Identify which cell holds the provided text, then report its [x, y] central coordinate. 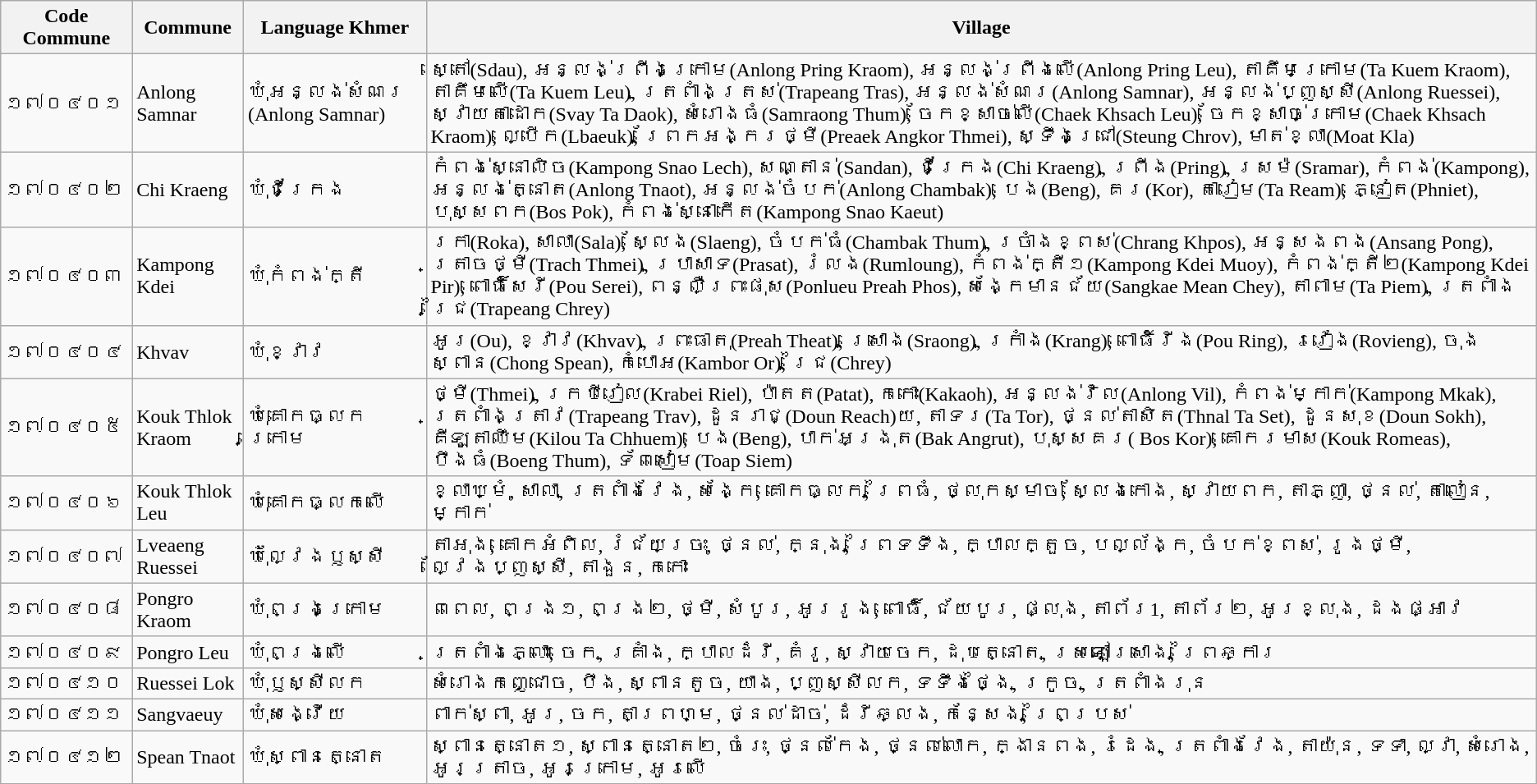
១៧០៤០៧ [67, 557]
ត្រពាំងភ្លោះ, ចេក, គ្រាំង, ក្បាលដំរី, គំរូ, ស្វាយចេក, ដុបត្នោត, ស្រឡៅស្រោង, ព្រៃឆ្ការ [981, 652]
ឃុំឫស្សីលក [335, 683]
១៧០៤០៥ [67, 427]
១៧០៤១០ [67, 683]
១៧០៤០៦ [67, 502]
ឃុំជីក្រែង [335, 190]
Kampong Kdei [188, 276]
Lveaeng Ruessei [188, 557]
ពពេល, ពង្រ១, ពង្រ២, ថ្មី, សំបូរ, អូររូង, ពោធិ៏, ជ័យបូរ, ផ្លុង, តាព័រ1, តាព័រ២, អូរខ្លុង, ដងផ្អាវ [981, 609]
១៧០៤០៩ [67, 652]
១៧០៤០១ [67, 103]
១៧០៤០៨ [67, 609]
Village [981, 28]
១៧០៤១១ [67, 714]
Ruessei Lok [188, 683]
ពាក់ស្ពា, អូរ, ចក, តាព្រហ្ម, ថ្នល់ដាច់, ដំរីឆ្លង, កនែ្សង, ព្រៃប្រស់ [981, 714]
Language Khmer [335, 28]
Chi Kraeng [188, 190]
១៧០៤០៤ [67, 351]
ឃុំពង្រក្រោម [335, 609]
Kouk Thlok Kraom [188, 427]
ឃុំសង្វើយ [335, 714]
ឃុំល្វែងឫស្សី [335, 557]
សំរោងកញ្ជោច, បឹង, ស្ពានតូច, យាង, ប្ញស្សីលក, ទទឹងថៃ្ង, ក្រូច, ត្រពាំងរុន [981, 683]
ឃុំកំពង់ក្តី [335, 276]
ឃុំខ្វាវ [335, 351]
Code Commune [67, 28]
ឃុំគោកធ្លកក្រោម [335, 427]
ឃុំអន្លង់សំណរ (Anlong Samnar) [335, 103]
១៧០៤០៣ [67, 276]
Spean Tnaot [188, 757]
១៧០៤១២ [67, 757]
ខ្លាឃ្មុំ, សាលា, ត្រពាំងវែង, សងែ្ក, គោកធ្លក, ព្រៃធំ, ថ្លុកស្មាច់, សែ្លងកោង, ស្វាយពក, តាភ្ញា, ថ្នល់, តាលៀន, ម្កាក់ [981, 502]
Anlong Samnar [188, 103]
ឃុំស្ពានត្នោត [335, 757]
Commune [188, 28]
Pongro Kraom [188, 609]
ឃុំពង្រលើ [335, 652]
Khvav [188, 351]
Pongro Leu [188, 652]
Kouk Thlok Leu [188, 502]
ឃុំគោកធ្លកលើ [335, 502]
ស្ពានត្នោត១, ស្ពានត្នោត២, ចំរេះ, ថ្នល់កែង, ថ្នល់លោក, ក្ងានពង, រំដេង, ត្រពាំងវែង, តាយ៉ុន, ទទា, ល្វា, សំរោង, អូរត្រាច, អូរក្រោម, អូរលើ [981, 757]
តាអុង, គោកអំពិល, រំជ័យច្រុះ, ថ្នល់, ក្នុង, ព្រៃទទឹង, ក្បាលក្តួច, បល្ល័ង្ក, ចំបក់ខ្ពស់, រូងថ្មី, លែ្វងប្ញស្សី, តាងួន, កកោះ [981, 557]
១៧០៤០២ [67, 190]
Sangvaeuy [188, 714]
